Search for the cell housing the specified text and yield its [x, y] center coordinate. 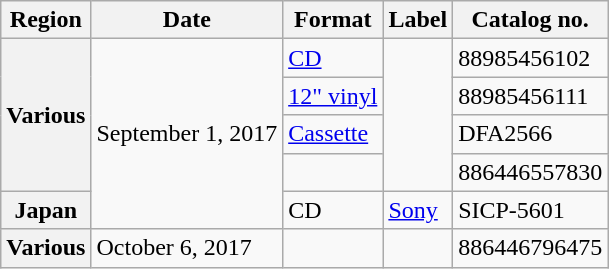
Format [333, 20]
886446796475 [530, 248]
886446557830 [530, 172]
September 1, 2017 [187, 134]
88985456111 [530, 96]
Date [187, 20]
DFA2566 [530, 134]
Region [46, 20]
October 6, 2017 [187, 248]
SICP-5601 [530, 210]
88985456102 [530, 58]
Sony [418, 210]
Label [418, 20]
Cassette [333, 134]
Catalog no. [530, 20]
Japan [46, 210]
12" vinyl [333, 96]
